From the cell containing the given text, extract its center point as (x, y) coordinate. 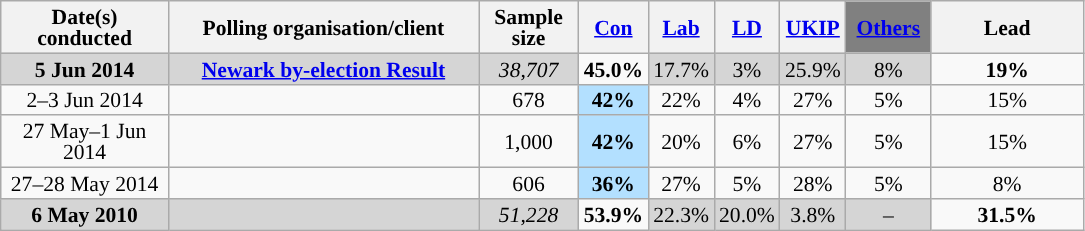
6% (747, 142)
4% (747, 100)
678 (528, 100)
2–3 Jun 2014 (85, 100)
22.3% (681, 214)
Lead (1008, 27)
36% (614, 184)
20.0% (747, 214)
Con (614, 27)
3% (747, 68)
Lab (681, 27)
31.5% (1008, 214)
– (888, 214)
53.9% (614, 214)
606 (528, 184)
UKIP (813, 27)
Sample size (528, 27)
27–28 May 2014 (85, 184)
Date(s)conducted (85, 27)
Newark by-election Result (323, 68)
Others (888, 27)
5 Jun 2014 (85, 68)
1,000 (528, 142)
28% (813, 184)
51,228 (528, 214)
25.9% (813, 68)
3.8% (813, 214)
17.7% (681, 68)
Polling organisation/client (323, 27)
45.0% (614, 68)
27 May–1 Jun 2014 (85, 142)
6 May 2010 (85, 214)
20% (681, 142)
38,707 (528, 68)
22% (681, 100)
19% (1008, 68)
LD (747, 27)
